Return the (X, Y) coordinate for the center point of the cell that contains the specified text.  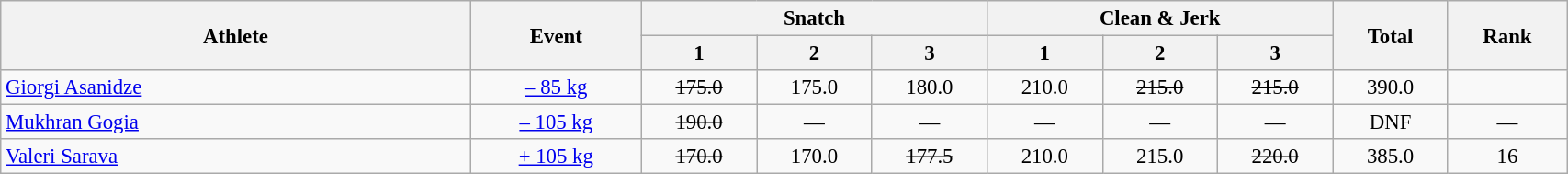
385.0 (1391, 157)
177.5 (930, 157)
Mukhran Gogia (235, 122)
220.0 (1275, 157)
Event (556, 35)
+ 105 kg (556, 157)
DNF (1391, 122)
16 (1506, 157)
190.0 (698, 122)
Athlete (235, 35)
Giorgi Asanidze (235, 87)
Rank (1506, 35)
390.0 (1391, 87)
– 85 kg (556, 87)
Valeri Sarava (235, 157)
Snatch (814, 18)
– 105 kg (556, 122)
180.0 (930, 87)
Total (1391, 35)
Clean & Jerk (1160, 18)
